Return [X, Y] of the center of cell containing provided text 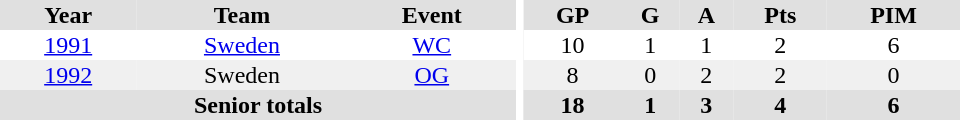
A [706, 15]
Senior totals [258, 105]
Year [68, 15]
OG [432, 75]
GP [572, 15]
1991 [68, 45]
G [650, 15]
4 [781, 105]
10 [572, 45]
PIM [894, 15]
Team [242, 15]
Event [432, 15]
8 [572, 75]
1992 [68, 75]
Pts [781, 15]
WC [432, 45]
3 [706, 105]
18 [572, 105]
